Provide the (X, Y) coordinate of the cell's center where the given text is located.  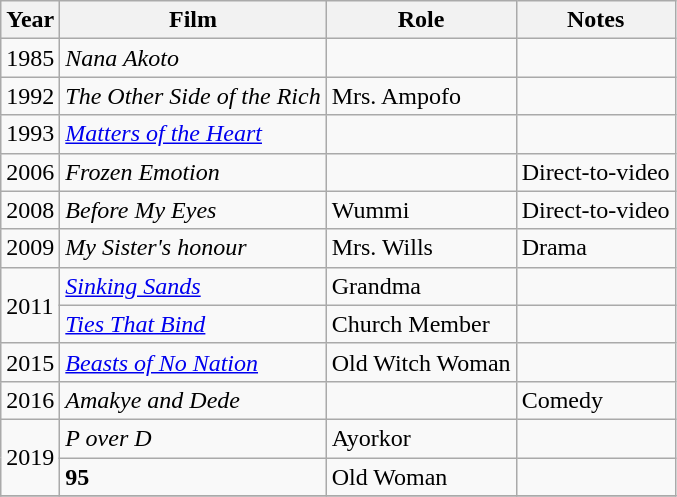
The Other Side of the Rich (193, 96)
Mrs. Ampofo (421, 96)
Wummi (421, 210)
Before My Eyes (193, 210)
95 (193, 477)
2008 (30, 210)
1985 (30, 58)
Matters of the Heart (193, 134)
1993 (30, 134)
Role (421, 20)
Mrs. Wills (421, 248)
2019 (30, 457)
2009 (30, 248)
Sinking Sands (193, 286)
My Sister's honour (193, 248)
Film (193, 20)
Comedy (596, 400)
2015 (30, 362)
Notes (596, 20)
P over D (193, 438)
Frozen Emotion (193, 172)
2011 (30, 305)
2016 (30, 400)
Grandma (421, 286)
Drama (596, 248)
Old Woman (421, 477)
Old Witch Woman (421, 362)
Year (30, 20)
Ties That Bind (193, 324)
1992 (30, 96)
Church Member (421, 324)
Ayorkor (421, 438)
Nana Akoto (193, 58)
Beasts of No Nation (193, 362)
Amakye and Dede (193, 400)
2006 (30, 172)
